Detect which cell encompasses the target text, then output its (x, y) center coordinate. 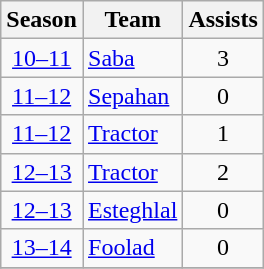
1 (223, 134)
2 (223, 172)
13–14 (42, 248)
10–11 (42, 58)
3 (223, 58)
Esteghlal (132, 210)
Assists (223, 20)
Season (42, 20)
Sepahan (132, 96)
Saba (132, 58)
Foolad (132, 248)
Team (132, 20)
